From the cell containing the given text, extract its center point as (X, Y) coordinate. 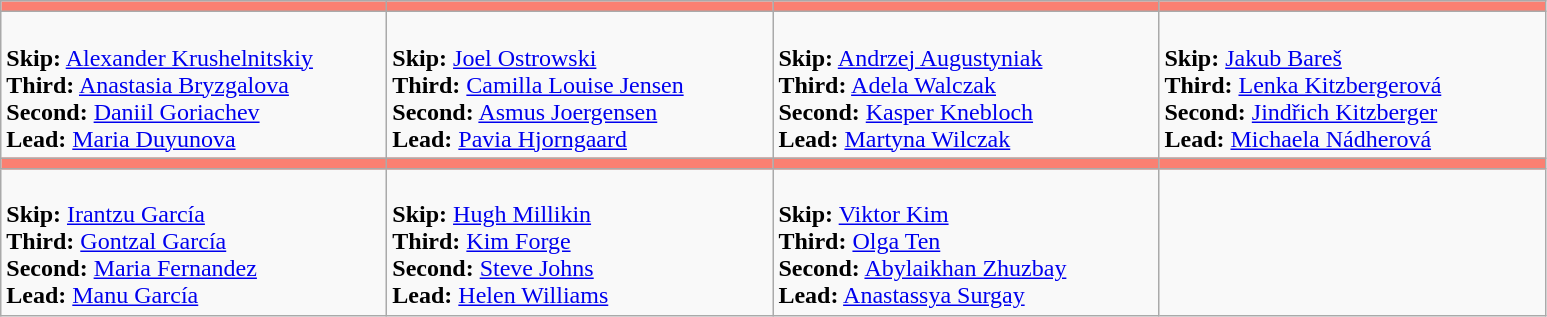
Skip: Irantzu García Third: Gontzal García Second: Maria Fernandez Lead: Manu García (194, 242)
Skip: Andrzej Augustyniak Third: Adela Walczak Second: Kasper Knebloch Lead: Martyna Wilczak (966, 85)
Skip: Hugh Millikin Third: Kim Forge Second: Steve Johns Lead: Helen Williams (580, 242)
Skip: Joel Ostrowski Third: Camilla Louise Jensen Second: Asmus Joergensen Lead: Pavia Hjorngaard (580, 85)
Skip: Viktor Kim Third: Olga Ten Second: Abylaikhan Zhuzbay Lead: Anastassya Surgay (966, 242)
Skip: Alexander Krushelnitskiy Third: Anastasia Bryzgalova Second: Daniil Goriachev Lead: Maria Duyunova (194, 85)
Skip: Jakub Bareš Third: Lenka Kitzbergerová Second: Jindřich Kitzberger Lead: Michaela Nádherová (1352, 85)
